Output the (x, y) coordinate of the center of the cell containing the given text.  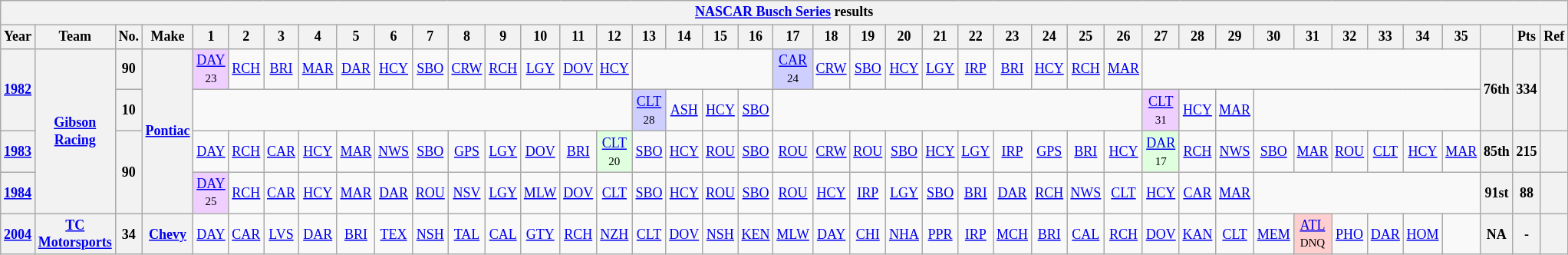
16 (756, 37)
33 (1385, 37)
11 (578, 37)
MEM (1273, 234)
ASH (684, 111)
GTY (540, 234)
CHI (868, 234)
Chevy (167, 234)
CLT28 (649, 111)
25 (1086, 37)
14 (684, 37)
4 (318, 37)
Ref (1554, 37)
27 (1161, 37)
215 (1527, 151)
NZH (614, 234)
15 (721, 37)
32 (1350, 37)
2 (246, 37)
20 (904, 37)
26 (1124, 37)
7 (430, 37)
CAR24 (793, 69)
6 (394, 37)
2004 (18, 234)
35 (1461, 37)
3 (282, 37)
DAR17 (1161, 151)
1984 (18, 193)
TAL (466, 234)
334 (1527, 89)
19 (868, 37)
1 (211, 37)
CLT31 (1161, 111)
28 (1197, 37)
NHA (904, 234)
85th (1497, 151)
17 (793, 37)
9 (503, 37)
Make (167, 37)
PPR (940, 234)
No. (129, 37)
29 (1235, 37)
12 (614, 37)
DAY25 (211, 193)
Team (75, 37)
31 (1313, 37)
Pts (1527, 37)
Year (18, 37)
TEX (394, 234)
91st (1497, 193)
CLT20 (614, 151)
PHO (1350, 234)
Pontiac (167, 131)
- (1527, 234)
LVS (282, 234)
Gibson Racing (75, 131)
76th (1497, 89)
18 (832, 37)
1983 (18, 151)
NASCAR Busch Series results (784, 12)
22 (976, 37)
8 (466, 37)
NSV (466, 193)
KAN (1197, 234)
NA (1497, 234)
88 (1527, 193)
23 (1013, 37)
1982 (18, 89)
24 (1049, 37)
ATLDNQ (1313, 234)
DAY23 (211, 69)
30 (1273, 37)
TC Motorsports (75, 234)
5 (356, 37)
KEN (756, 234)
13 (649, 37)
21 (940, 37)
MCH (1013, 234)
HOM (1422, 234)
